Search for the cell housing the specified text and yield its (X, Y) center coordinate. 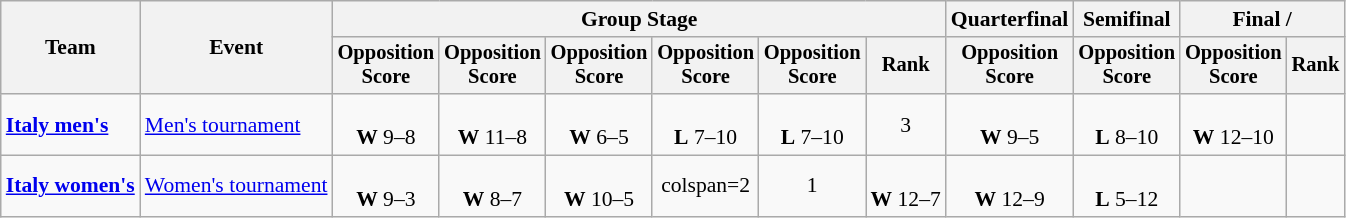
Team (70, 48)
Final / (1262, 19)
1 (812, 186)
W 9–3 (386, 186)
Quarterfinal (1010, 19)
Group Stage (640, 19)
L 5–12 (1126, 186)
W 6–5 (600, 124)
Women's tournament (236, 186)
3 (906, 124)
W 8–7 (492, 186)
L 8–10 (1126, 124)
W 9–5 (1010, 124)
W 12–7 (906, 186)
W 12–9 (1010, 186)
W 9–8 (386, 124)
Men's tournament (236, 124)
colspan=2 (706, 186)
Event (236, 48)
Semifinal (1126, 19)
W 12–10 (1234, 124)
W 11–8 (492, 124)
W 10–5 (600, 186)
Italy men's (70, 124)
Italy women's (70, 186)
